Return the (X, Y) coordinate for the center point of the cell that contains the specified text.  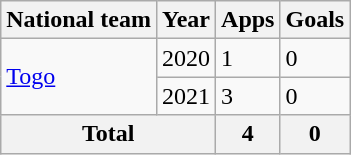
National team (79, 20)
2020 (186, 58)
Apps (248, 20)
2021 (186, 96)
1 (248, 58)
4 (248, 134)
Goals (315, 20)
3 (248, 96)
Total (108, 134)
Year (186, 20)
Togo (79, 77)
